Output the [X, Y] coordinate of the center of the cell containing the given text.  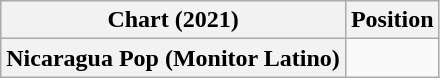
Chart (2021) [174, 20]
Nicaragua Pop (Monitor Latino) [174, 58]
Position [392, 20]
